Capture the cell that displays the provided text and extract its (X, Y) central coordinate. 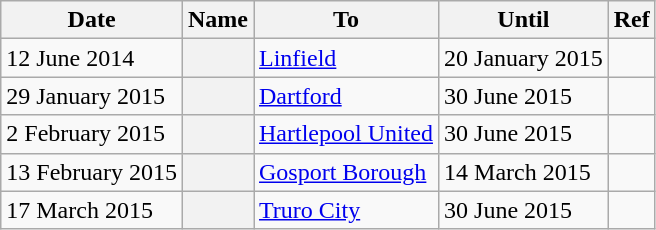
17 March 2015 (92, 210)
Gosport Borough (346, 172)
14 March 2015 (524, 172)
20 January 2015 (524, 58)
12 June 2014 (92, 58)
Hartlepool United (346, 134)
Linfield (346, 58)
Until (524, 20)
Ref (632, 20)
Name (218, 20)
29 January 2015 (92, 96)
Dartford (346, 96)
2 February 2015 (92, 134)
13 February 2015 (92, 172)
Truro City (346, 210)
Date (92, 20)
To (346, 20)
